Locate the cell with the specified text and output its [X, Y] center coordinate. 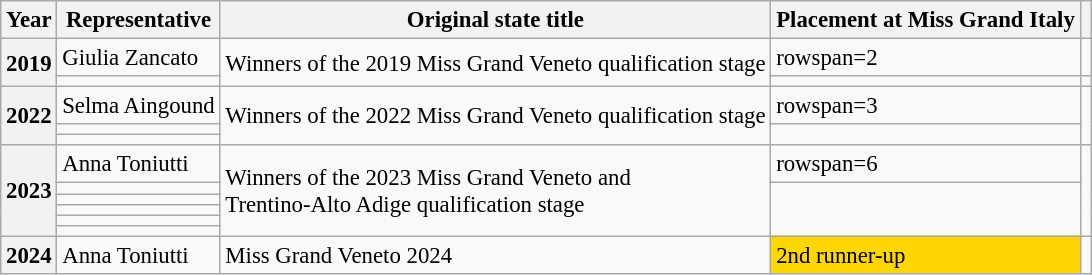
2022 [29, 116]
2nd runner-up [926, 255]
2019 [29, 63]
Winners of the 2023 Miss Grand Veneto andTrentino-Alto Adige qualification stage [496, 192]
Selma Aingound [138, 106]
2024 [29, 255]
Representative [138, 20]
Placement at Miss Grand Italy [926, 20]
Winners of the 2019 Miss Grand Veneto qualification stage [496, 63]
Winners of the 2022 Miss Grand Veneto qualification stage [496, 116]
Year [29, 20]
Miss Grand Veneto 2024 [496, 255]
Original state title [496, 20]
Giulia Zancato [138, 58]
2023 [29, 192]
rowspan=3 [926, 106]
rowspan=6 [926, 165]
rowspan=2 [926, 58]
